Return the (X, Y) coordinate for the center point of the cell that contains the specified text.  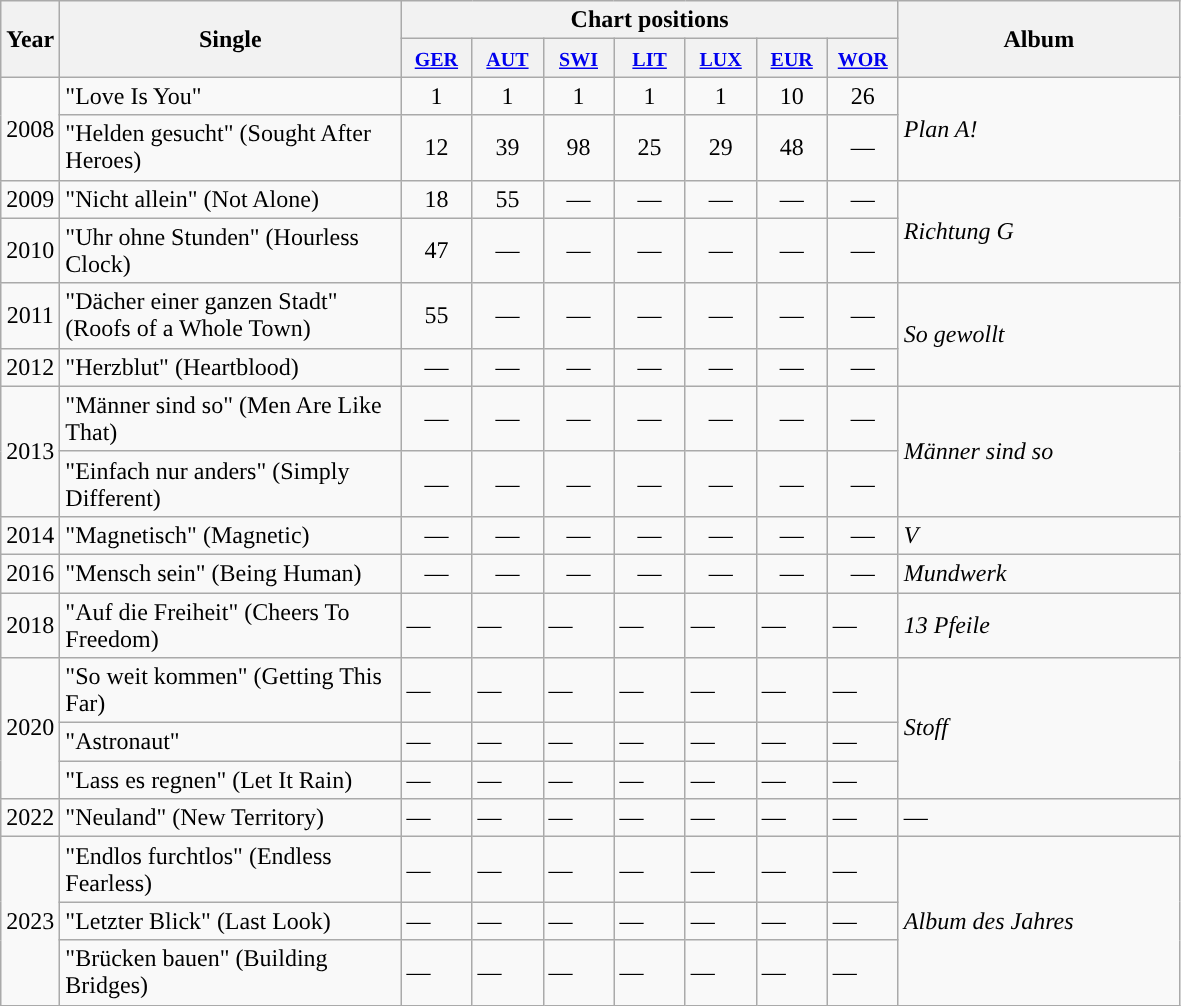
V (1038, 535)
"Männer sind so" (Men Are Like That) (230, 418)
2012 (30, 367)
"Herzblut" (Heartblood) (230, 367)
Richtung G (1038, 232)
"Mensch sein" (Being Human) (230, 573)
GER (436, 58)
Mundwerk (1038, 573)
39 (508, 148)
10 (792, 96)
2023 (30, 921)
"Dächer einer ganzen Stadt" (Roofs of a Whole Town) (230, 316)
LUX (720, 58)
Stoff (1038, 728)
47 (436, 250)
"Auf die Freiheit" (Cheers To Freedom) (230, 624)
Chart positions (650, 20)
"Helden gesucht" (Sought After Heroes) (230, 148)
"Letzter Blick" (Last Look) (230, 921)
2022 (30, 818)
"Uhr ohne Stunden" (Hourless Clock) (230, 250)
"Astronaut" (230, 742)
13 Pfeile (1038, 624)
Album (1038, 39)
"Magnetisch" (Magnetic) (230, 535)
"Einfach nur anders" (Simply Different) (230, 484)
"Nicht allein" (Not Alone) (230, 199)
2013 (30, 451)
AUT (508, 58)
2011 (30, 316)
LIT (650, 58)
SWI (578, 58)
EUR (792, 58)
Single (230, 39)
2008 (30, 128)
"Lass es regnen" (Let It Rain) (230, 780)
2014 (30, 535)
2016 (30, 573)
29 (720, 148)
2009 (30, 199)
2010 (30, 250)
"Neuland" (New Territory) (230, 818)
"Brücken bauen" (Building Bridges) (230, 972)
Plan A! (1038, 128)
Album des Jahres (1038, 921)
Year (30, 39)
2018 (30, 624)
18 (436, 199)
Männer sind so (1038, 451)
26 (862, 96)
48 (792, 148)
WOR (862, 58)
So gewollt (1038, 334)
98 (578, 148)
12 (436, 148)
"So weit kommen" (Getting This Far) (230, 690)
25 (650, 148)
"Love Is You" (230, 96)
"Endlos furchtlos" (Endless Fearless) (230, 870)
2020 (30, 728)
